Scan for the cell matching the given text and deliver its [X, Y] coordinate at center. 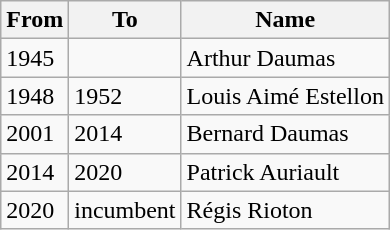
1945 [35, 58]
Name [285, 20]
1952 [125, 96]
1948 [35, 96]
2001 [35, 134]
From [35, 20]
incumbent [125, 210]
Bernard Daumas [285, 134]
Patrick Auriault [285, 172]
To [125, 20]
Régis Rioton [285, 210]
Louis Aimé Estellon [285, 96]
Arthur Daumas [285, 58]
